Capture the cell that displays the provided text and extract its (x, y) central coordinate. 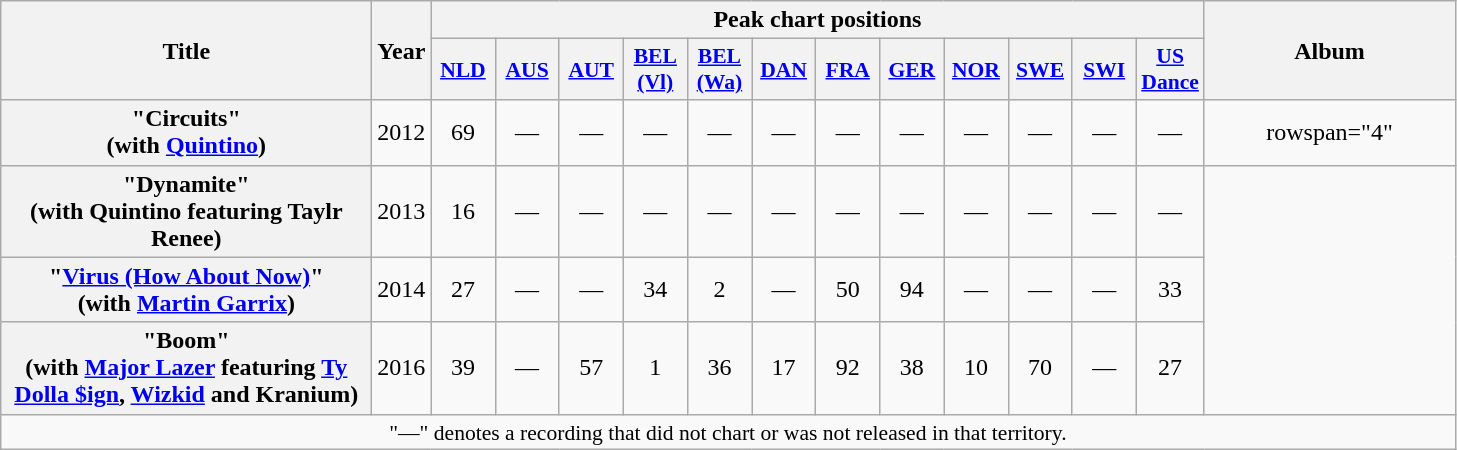
2014 (402, 290)
38 (912, 368)
34 (655, 290)
1 (655, 368)
92 (848, 368)
USDance (1170, 70)
BEL (Vl) (655, 70)
94 (912, 290)
"Circuits" (with Quintino) (186, 132)
NLD (463, 70)
AUT (591, 70)
39 (463, 368)
AUS (527, 70)
70 (1040, 368)
16 (463, 211)
"Dynamite" (with Quintino featuring Taylr Renee) (186, 211)
rowspan="4" (1330, 132)
50 (848, 290)
Title (186, 50)
BEL (Wa) (719, 70)
Peak chart positions (818, 20)
GER (912, 70)
2016 (402, 368)
10 (976, 368)
"—" denotes a recording that did not chart or was not released in that territory. (728, 432)
SWE (1040, 70)
NOR (976, 70)
36 (719, 368)
FRA (848, 70)
57 (591, 368)
2 (719, 290)
69 (463, 132)
Album (1330, 50)
"Boom" (with Major Lazer featuring Ty Dolla $ign, Wizkid and Kranium) (186, 368)
"Virus (How About Now)" (with Martin Garrix) (186, 290)
2012 (402, 132)
Year (402, 50)
SWI (1104, 70)
17 (784, 368)
DAN (784, 70)
33 (1170, 290)
2013 (402, 211)
